Search for the cell housing the specified text and yield its (x, y) center coordinate. 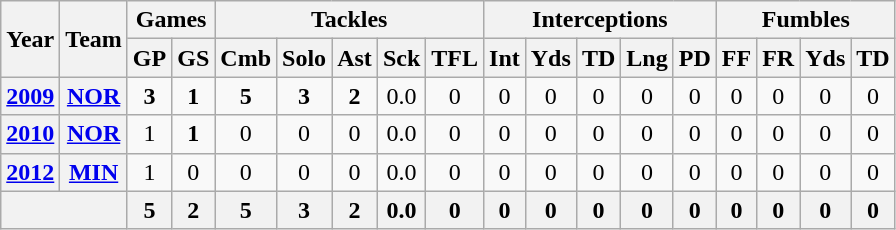
Solo (304, 58)
Interceptions (600, 20)
FR (778, 58)
Year (30, 39)
Tackles (350, 20)
Lng (647, 58)
MIN (94, 172)
Fumbles (806, 20)
2012 (30, 172)
PD (694, 58)
Games (170, 20)
Ast (355, 58)
2010 (30, 134)
Cmb (246, 58)
GP (149, 58)
Team (94, 39)
2009 (30, 96)
Sck (401, 58)
Int (505, 58)
GS (194, 58)
FF (736, 58)
TFL (455, 58)
